Detect which cell encompasses the target text, then output its (x, y) center coordinate. 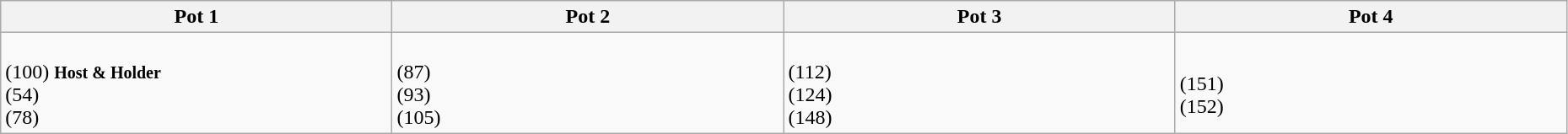
(100) Host & Holder (54) (78) (197, 83)
Pot 1 (197, 17)
Pot 3 (979, 17)
(112) (124) (148) (979, 83)
(151) (152) (1371, 83)
Pot 4 (1371, 17)
(87) (93) (105) (588, 83)
Pot 2 (588, 17)
